Return the [x, y] coordinate for the center point of the cell that contains the specified text.  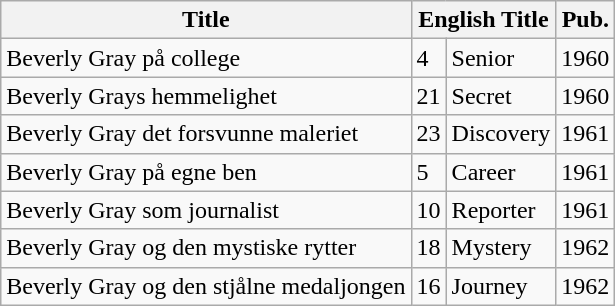
21 [428, 96]
16 [428, 286]
Title [206, 20]
18 [428, 248]
Beverly Gray på college [206, 58]
Senior [501, 58]
Beverly Gray på egne ben [206, 172]
Beverly Gray som journalist [206, 210]
4 [428, 58]
Beverly Gray og den stjålne medaljongen [206, 286]
Reporter [501, 210]
Discovery [501, 134]
Beverly Gray det forsvunne maleriet [206, 134]
Secret [501, 96]
Mystery [501, 248]
Journey [501, 286]
Beverly Gray og den mystiske rytter [206, 248]
10 [428, 210]
5 [428, 172]
Pub. [586, 20]
English Title [484, 20]
23 [428, 134]
Beverly Grays hemmelighet [206, 96]
Career [501, 172]
